Pinpoint the cell where the given text exists, returning its [x, y] midpoint coordinate. 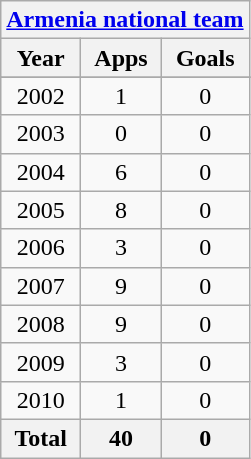
6 [122, 172]
2003 [41, 134]
2004 [41, 172]
2009 [41, 362]
8 [122, 210]
2005 [41, 210]
Apps [122, 58]
2002 [41, 96]
2007 [41, 286]
2008 [41, 324]
Armenia national team [125, 20]
2010 [41, 400]
Goals [205, 58]
40 [122, 438]
Total [41, 438]
2006 [41, 248]
Year [41, 58]
